Detect which cell encompasses the target text, then output its [X, Y] center coordinate. 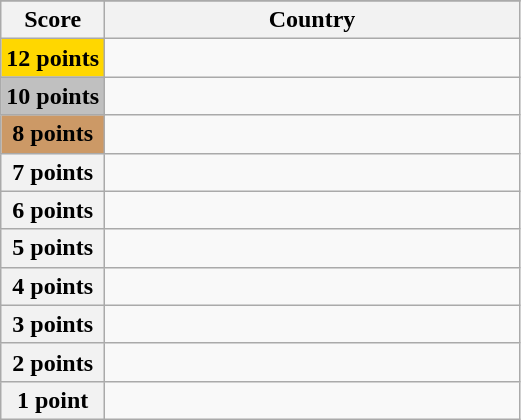
5 points [53, 248]
1 point [53, 400]
Score [53, 20]
Country [312, 20]
8 points [53, 134]
7 points [53, 172]
10 points [53, 96]
3 points [53, 324]
6 points [53, 210]
4 points [53, 286]
2 points [53, 362]
12 points [53, 58]
